Return the [X, Y] coordinate for the center point of the cell that contains the specified text.  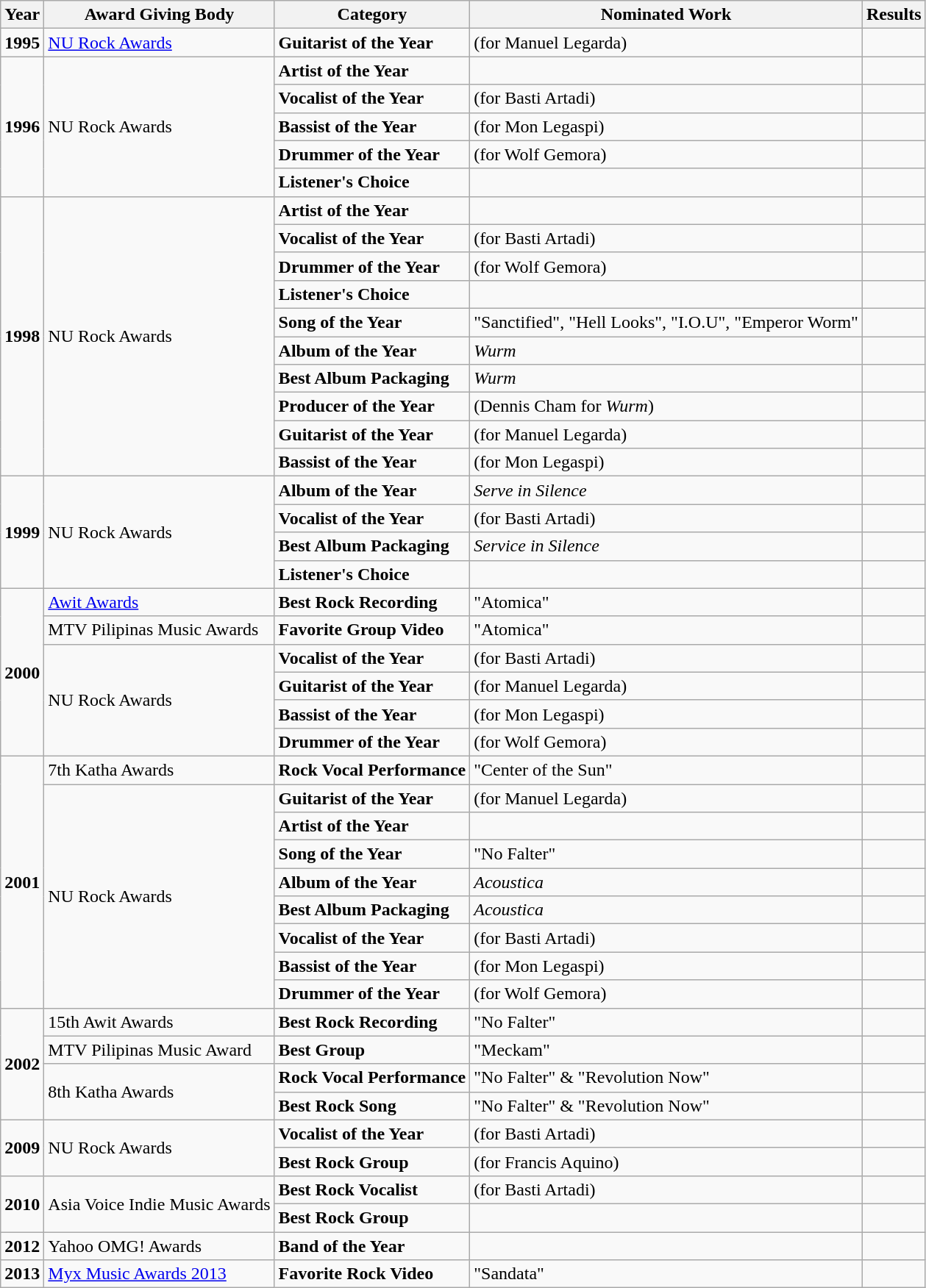
"Sandata" [666, 1274]
Myx Music Awards 2013 [159, 1274]
Favorite Group Video [372, 630]
"Sanctified", "Hell Looks", "I.O.U", "Emperor Worm" [666, 322]
Service in Silence [666, 546]
15th Awit Awards [159, 1022]
MTV Pilipinas Music Award [159, 1050]
1998 [22, 337]
Producer of the Year [372, 407]
Best Group [372, 1050]
Favorite Rock Video [372, 1274]
2002 [22, 1064]
Year [22, 15]
Serve in Silence [666, 490]
Best Rock Vocalist [372, 1189]
Results [894, 15]
Best Rock Song [372, 1106]
"Center of the Sun" [666, 770]
Yahoo OMG! Awards [159, 1246]
2009 [22, 1148]
1996 [22, 126]
Category [372, 15]
"Meckam" [666, 1050]
Awit Awards [159, 602]
1999 [22, 532]
2013 [22, 1274]
8th Katha Awards [159, 1092]
Band of the Year [372, 1246]
(Dennis Cham for Wurm) [666, 407]
1995 [22, 43]
Asia Voice Indie Music Awards [159, 1203]
2000 [22, 672]
2012 [22, 1246]
Nominated Work [666, 15]
MTV Pilipinas Music Awards [159, 630]
Award Giving Body [159, 15]
2001 [22, 882]
(for Francis Aquino) [666, 1162]
2010 [22, 1203]
7th Katha Awards [159, 770]
